Identify which cell holds the provided text, then report its [X, Y] central coordinate. 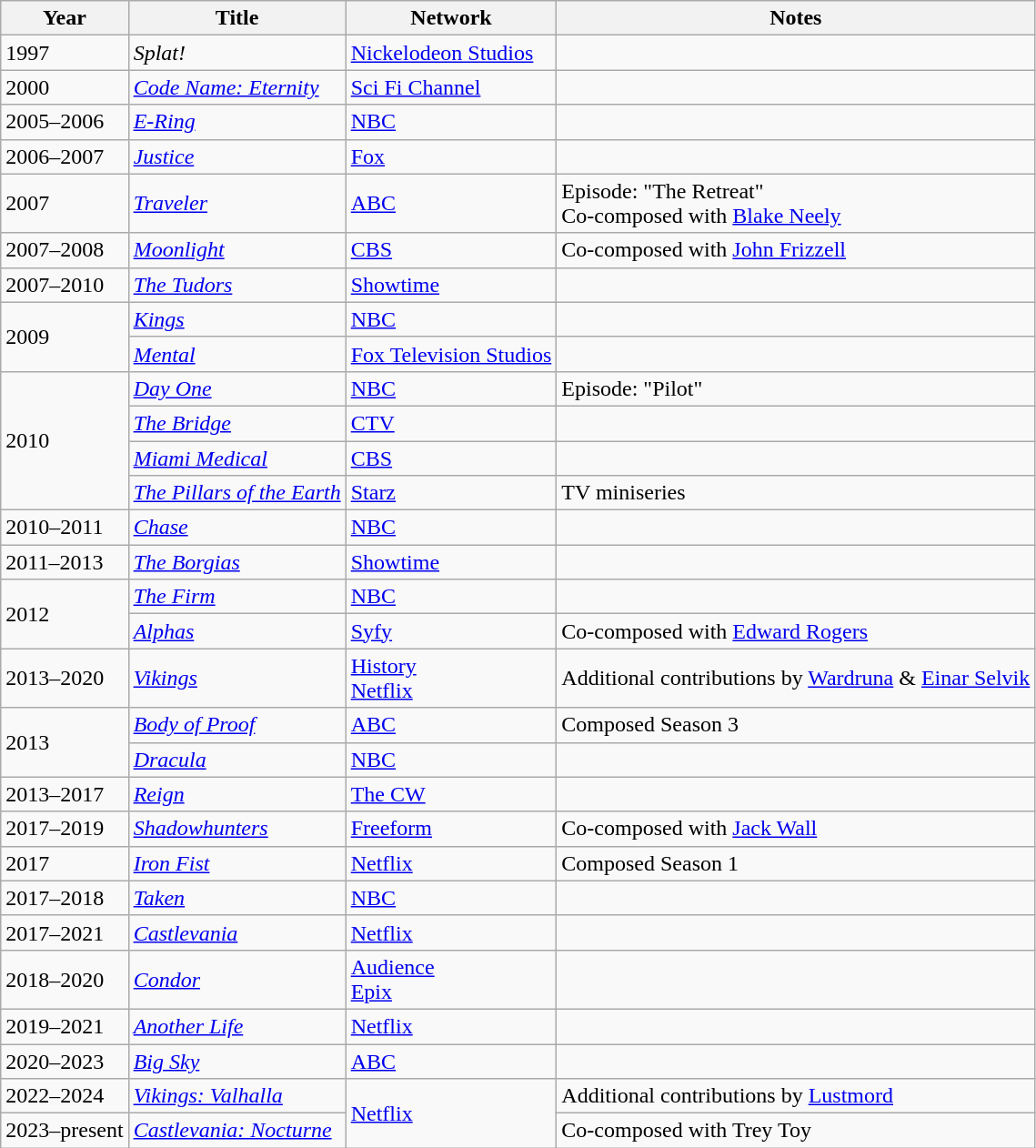
2013–2020 [65, 679]
Alphas [236, 631]
2019–2021 [65, 1026]
Dracula [236, 760]
Another Life [236, 1026]
The CW [451, 794]
Composed Season 3 [796, 725]
AudienceEpix [451, 979]
The Borgias [236, 562]
1997 [65, 53]
Year [65, 18]
Additional contributions by Lustmord [796, 1096]
Additional contributions by Wardruna & Einar Selvik [796, 679]
Sci Fi Channel [451, 87]
2017–2018 [65, 898]
Castlevania: Nocturne [236, 1131]
Shadowhunters [236, 829]
Traveler [236, 204]
HistoryNetflix [451, 679]
2007–2008 [65, 250]
Reign [236, 794]
Miami Medical [236, 458]
2007–2010 [65, 285]
Freeform [451, 829]
Vikings: Valhalla [236, 1096]
Chase [236, 528]
2022–2024 [65, 1096]
2017–2021 [65, 932]
Composed Season 1 [796, 863]
Network [451, 18]
2009 [65, 337]
Splat! [236, 53]
E-Ring [236, 122]
2011–2013 [65, 562]
Syfy [451, 631]
Notes [796, 18]
Title [236, 18]
Vikings [236, 679]
Iron Fist [236, 863]
TV miniseries [796, 493]
2005–2006 [65, 122]
Co-composed with John Frizzell [796, 250]
Condor [236, 979]
2000 [65, 87]
Code Name: Eternity [236, 87]
2012 [65, 614]
Starz [451, 493]
Nickelodeon Studios [451, 53]
2023–present [65, 1131]
Castlevania [236, 932]
Day One [236, 388]
Fox Television Studios [451, 354]
The Tudors [236, 285]
2010–2011 [65, 528]
The Firm [236, 597]
Co-composed with Jack Wall [796, 829]
Co-composed with Edward Rogers [796, 631]
Moonlight [236, 250]
The Pillars of the Earth [236, 493]
Body of Proof [236, 725]
2018–2020 [65, 979]
Taken [236, 898]
Justice [236, 156]
Kings [236, 319]
2013 [65, 742]
Episode: "The Retreat"Co-composed with Blake Neely [796, 204]
The Bridge [236, 423]
2020–2023 [65, 1062]
2017 [65, 863]
2010 [65, 440]
2017–2019 [65, 829]
CTV [451, 423]
Episode: "Pilot" [796, 388]
Co-composed with Trey Toy [796, 1131]
2007 [65, 204]
Mental [236, 354]
2013–2017 [65, 794]
Fox [451, 156]
2006–2007 [65, 156]
Big Sky [236, 1062]
